Identify which cell holds the provided text, then report its (x, y) central coordinate. 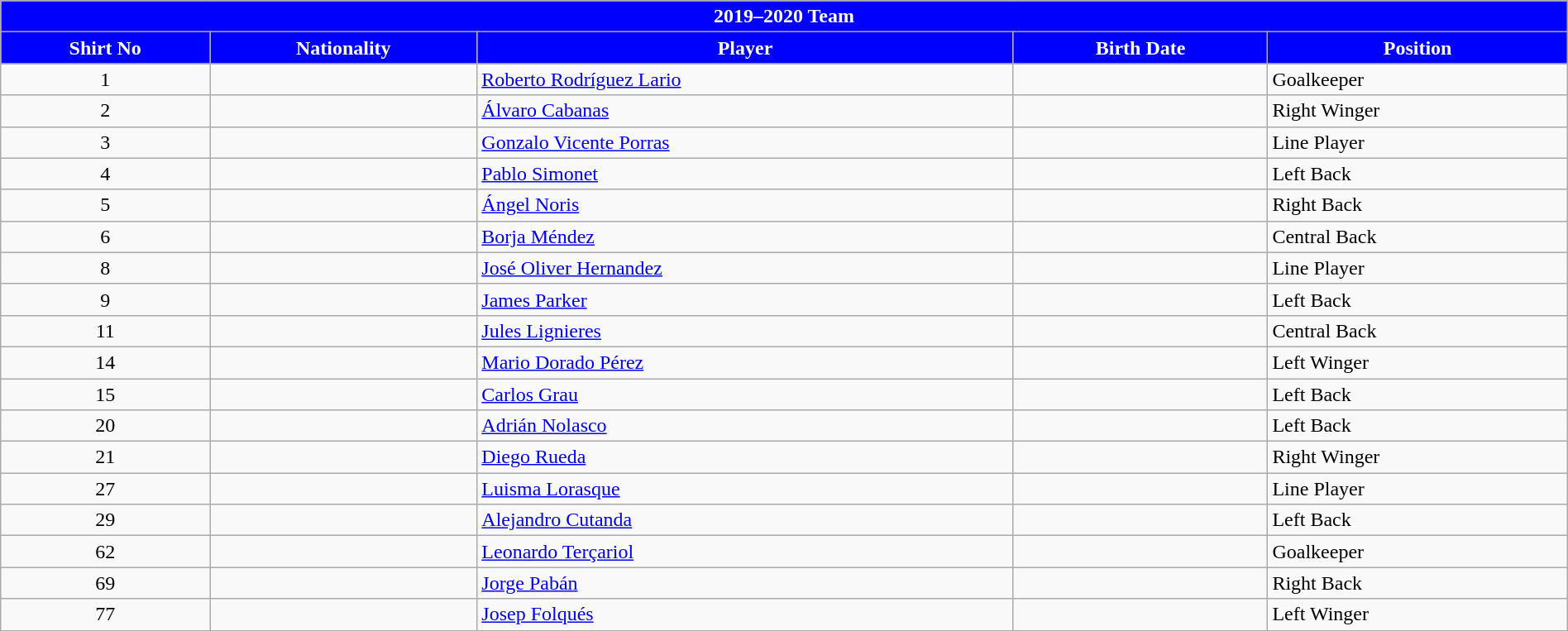
Shirt No (106, 48)
11 (106, 331)
15 (106, 394)
6 (106, 237)
Gonzalo Vicente Porras (745, 142)
Álvaro Cabanas (745, 111)
Borja Méndez (745, 237)
20 (106, 426)
James Parker (745, 299)
Pablo Simonet (745, 174)
2019–2020 Team (784, 17)
Birth Date (1140, 48)
8 (106, 268)
Adrián Nolasco (745, 426)
14 (106, 362)
21 (106, 457)
1 (106, 79)
Roberto Rodríguez Lario (745, 79)
Jules Lignieres (745, 331)
Leonardo Terçariol (745, 552)
Josep Folqués (745, 614)
3 (106, 142)
62 (106, 552)
2 (106, 111)
5 (106, 205)
4 (106, 174)
Diego Rueda (745, 457)
Alejandro Cutanda (745, 520)
9 (106, 299)
69 (106, 583)
Ángel Noris (745, 205)
Mario Dorado Pérez (745, 362)
Carlos Grau (745, 394)
77 (106, 614)
Jorge Pabán (745, 583)
Luisma Lorasque (745, 489)
Player (745, 48)
Nationality (344, 48)
27 (106, 489)
Position (1417, 48)
29 (106, 520)
José Oliver Hernandez (745, 268)
